Scan for the cell matching the given text and deliver its (x, y) coordinate at center. 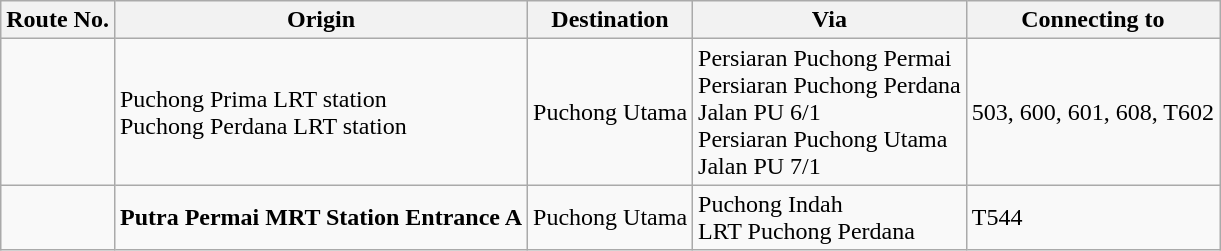
Connecting to (1092, 20)
Origin (320, 20)
Puchong Prima LRT station Puchong Perdana LRT station (320, 112)
Via (830, 20)
Persiaran Puchong PermaiPersiaran Puchong PerdanaJalan PU 6/1Persiaran Puchong UtamaJalan PU 7/1 (830, 112)
503, 600, 601, 608, T602 (1092, 112)
Puchong IndahLRT Puchong Perdana (830, 218)
Putra Permai MRT Station Entrance A (320, 218)
Route No. (58, 20)
T544 (1092, 218)
Destination (610, 20)
